Output the (x, y) coordinate of the center of the cell containing the given text.  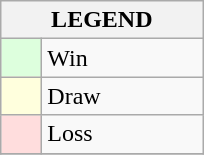
Draw (122, 96)
Win (122, 58)
LEGEND (102, 20)
Loss (122, 134)
